Pinpoint the cell where the given text exists, returning its (x, y) midpoint coordinate. 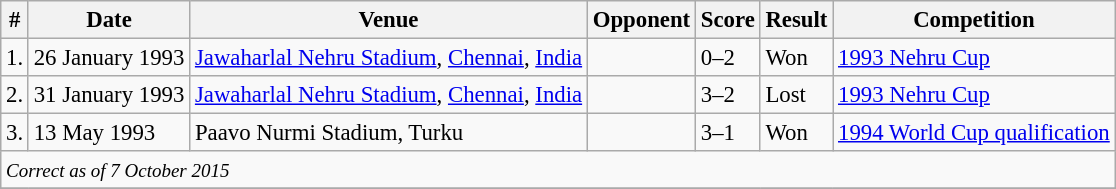
Competition (974, 20)
1994 World Cup qualification (974, 133)
Lost (796, 95)
Result (796, 20)
3–1 (728, 133)
2. (15, 95)
Correct as of 7 October 2015 (558, 170)
26 January 1993 (108, 58)
Date (108, 20)
31 January 1993 (108, 95)
# (15, 20)
1. (15, 58)
13 May 1993 (108, 133)
3. (15, 133)
Score (728, 20)
0–2 (728, 58)
3–2 (728, 95)
Venue (389, 20)
Paavo Nurmi Stadium, Turku (389, 133)
Opponent (641, 20)
